Find where the given text appears and provide that cell's center as [X, Y] coordinate. 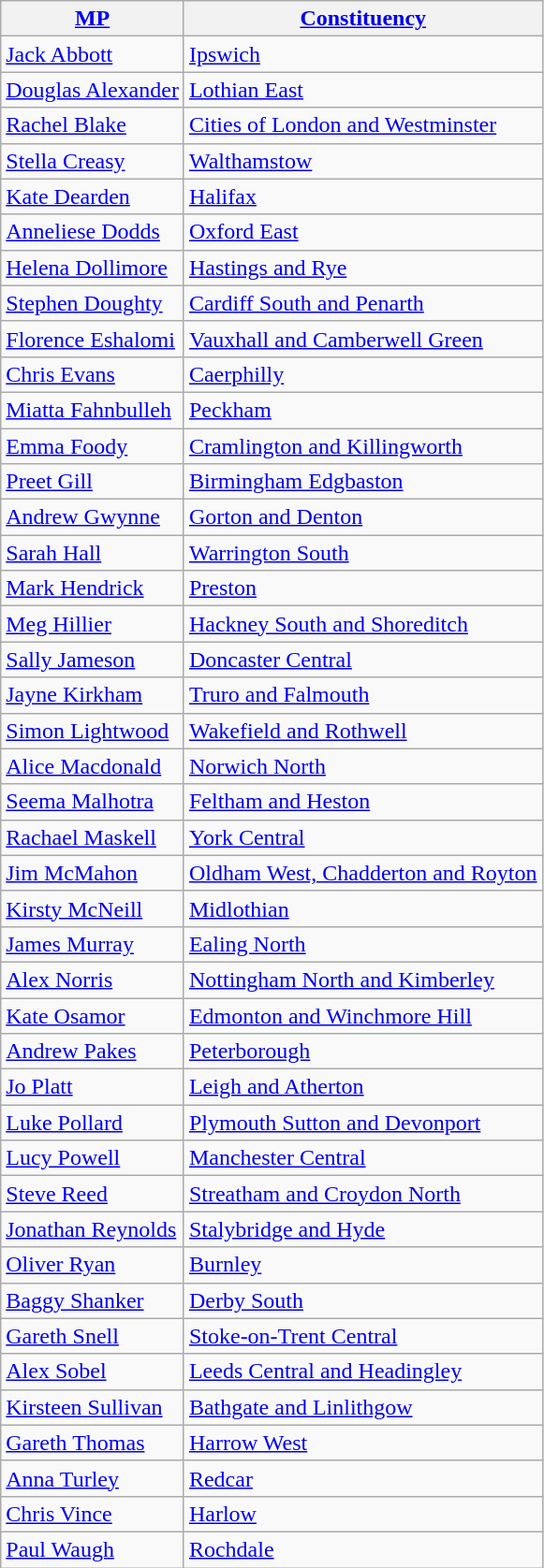
Andrew Pakes [93, 1052]
Stella Creasy [93, 161]
Leeds Central and Headingley [363, 1372]
Birmingham Edgbaston [363, 482]
Sally Jameson [93, 660]
Manchester Central [363, 1158]
Douglas Alexander [93, 90]
Steve Reed [93, 1194]
Alex Sobel [93, 1372]
Kate Osamor [93, 1015]
Lothian East [363, 90]
Plymouth Sutton and Devonport [363, 1123]
Cramlington and Killingworth [363, 446]
Harlow [363, 1514]
Emma Foody [93, 446]
Ipswich [363, 54]
Preston [363, 588]
Helena Dollimore [93, 268]
Edmonton and Winchmore Hill [363, 1015]
Preet Gill [93, 482]
Stephen Doughty [93, 303]
Anna Turley [93, 1478]
Kirsteen Sullivan [93, 1407]
Luke Pollard [93, 1123]
Feltham and Heston [363, 802]
Sarah Hall [93, 553]
Cardiff South and Penarth [363, 303]
Chris Evans [93, 374]
Kirsty McNeill [93, 908]
Oliver Ryan [93, 1265]
Wakefield and Rothwell [363, 731]
Oxford East [363, 232]
Gareth Snell [93, 1336]
Jack Abbott [93, 54]
Meg Hillier [93, 624]
Paul Waugh [93, 1549]
Streatham and Croydon North [363, 1194]
Norwich North [363, 766]
Rochdale [363, 1549]
Mark Hendrick [93, 588]
Gareth Thomas [93, 1443]
Seema Malhotra [93, 802]
Redcar [363, 1478]
York Central [363, 837]
Lucy Powell [93, 1158]
Peckham [363, 410]
James Murray [93, 944]
Stalybridge and Hyde [363, 1229]
Jonathan Reynolds [93, 1229]
Walthamstow [363, 161]
Alice Macdonald [93, 766]
MP [93, 19]
Halifax [363, 196]
Jim McMahon [93, 873]
Harrow West [363, 1443]
Peterborough [363, 1052]
Midlothian [363, 908]
Jo Platt [93, 1087]
Cities of London and Westminster [363, 125]
Baggy Shanker [93, 1300]
Chris Vince [93, 1514]
Gorton and Denton [363, 517]
Rachael Maskell [93, 837]
Caerphilly [363, 374]
Bathgate and Linlithgow [363, 1407]
Vauxhall and Camberwell Green [363, 339]
Miatta Fahnbulleh [93, 410]
Constituency [363, 19]
Rachel Blake [93, 125]
Kate Dearden [93, 196]
Ealing North [363, 944]
Burnley [363, 1265]
Alex Norris [93, 980]
Simon Lightwood [93, 731]
Warrington South [363, 553]
Leigh and Atherton [363, 1087]
Derby South [363, 1300]
Anneliese Dodds [93, 232]
Oldham West, Chadderton and Royton [363, 873]
Doncaster Central [363, 660]
Truro and Falmouth [363, 695]
Hackney South and Shoreditch [363, 624]
Nottingham North and Kimberley [363, 980]
Jayne Kirkham [93, 695]
Andrew Gwynne [93, 517]
Stoke-on-Trent Central [363, 1336]
Florence Eshalomi [93, 339]
Hastings and Rye [363, 268]
